For the text-containing cell, return its midpoint in (X, Y) coordinate format. 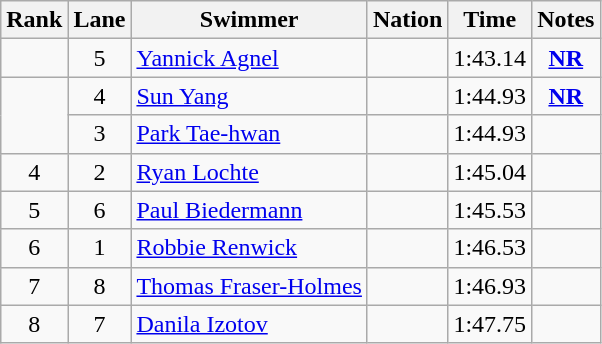
1 (100, 248)
Ryan Lochte (250, 172)
Paul Biedermann (250, 210)
3 (100, 134)
1:45.04 (490, 172)
Rank (34, 20)
1:47.75 (490, 324)
Lane (100, 20)
Yannick Agnel (250, 58)
Nation (407, 20)
Swimmer (250, 20)
Robbie Renwick (250, 248)
2 (100, 172)
1:46.93 (490, 286)
Park Tae-hwan (250, 134)
Thomas Fraser-Holmes (250, 286)
Time (490, 20)
Danila Izotov (250, 324)
1:45.53 (490, 210)
1:43.14 (490, 58)
Notes (566, 20)
Sun Yang (250, 96)
1:46.53 (490, 248)
